Detect which cell encompasses the target text, then output its (X, Y) center coordinate. 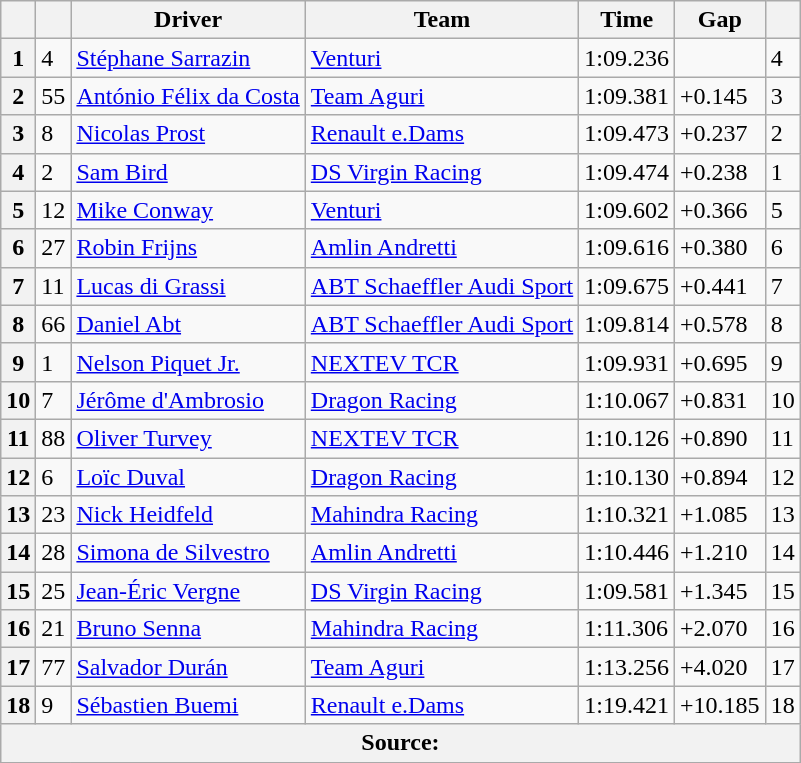
+0.238 (720, 172)
+0.890 (720, 438)
1:09.474 (627, 172)
Robin Frijns (188, 248)
+2.070 (720, 629)
+0.578 (720, 324)
+0.441 (720, 286)
Bruno Senna (188, 629)
1:09.616 (627, 248)
1:09.581 (627, 591)
Stéphane Sarrazin (188, 58)
1:10.067 (627, 400)
Driver (188, 20)
+0.894 (720, 477)
Gap (720, 20)
Jérôme d'Ambrosio (188, 400)
+10.185 (720, 705)
+1.210 (720, 553)
Salvador Durán (188, 667)
55 (54, 96)
Lucas di Grassi (188, 286)
1:10.126 (627, 438)
+1.345 (720, 591)
1:09.381 (627, 96)
Sam Bird (188, 172)
+1.085 (720, 515)
1:10.446 (627, 553)
1:09.236 (627, 58)
1:10.321 (627, 515)
Loïc Duval (188, 477)
+4.020 (720, 667)
1:13.256 (627, 667)
Nelson Piquet Jr. (188, 362)
Jean-Éric Vergne (188, 591)
+0.237 (720, 134)
+0.145 (720, 96)
Team (442, 20)
1:11.306 (627, 629)
1:10.130 (627, 477)
1:09.675 (627, 286)
66 (54, 324)
77 (54, 667)
1:09.602 (627, 210)
Mike Conway (188, 210)
23 (54, 515)
25 (54, 591)
+0.380 (720, 248)
Time (627, 20)
1:09.814 (627, 324)
+0.695 (720, 362)
Sébastien Buemi (188, 705)
Nicolas Prost (188, 134)
+0.831 (720, 400)
1:09.473 (627, 134)
+0.366 (720, 210)
28 (54, 553)
Daniel Abt (188, 324)
Nick Heidfeld (188, 515)
88 (54, 438)
Oliver Turvey (188, 438)
1:09.931 (627, 362)
1:19.421 (627, 705)
Source: (400, 743)
Simona de Silvestro (188, 553)
António Félix da Costa (188, 96)
27 (54, 248)
21 (54, 629)
